Output the [x, y] coordinate of the center of the cell containing the given text.  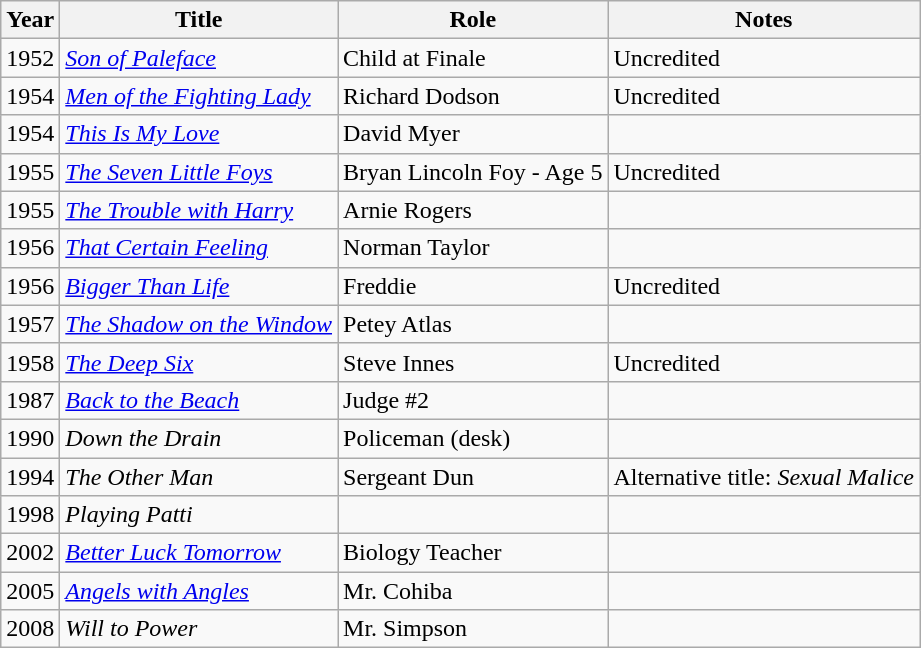
2002 [30, 553]
Playing Patti [199, 515]
David Myer [473, 134]
Steve Innes [473, 362]
1958 [30, 362]
Richard Dodson [473, 96]
Mr. Simpson [473, 629]
Norman Taylor [473, 248]
The Deep Six [199, 362]
1994 [30, 477]
Mr. Cohiba [473, 591]
Petey Atlas [473, 324]
1998 [30, 515]
Bryan Lincoln Foy - Age 5 [473, 172]
Angels with Angles [199, 591]
Sergeant Dun [473, 477]
Policeman (desk) [473, 438]
1957 [30, 324]
Alternative title: Sexual Malice [764, 477]
Judge #2 [473, 400]
2008 [30, 629]
1990 [30, 438]
Role [473, 20]
1987 [30, 400]
Will to Power [199, 629]
Son of Paleface [199, 58]
Arnie Rogers [473, 210]
This Is My Love [199, 134]
1952 [30, 58]
Better Luck Tomorrow [199, 553]
Biology Teacher [473, 553]
Down the Drain [199, 438]
Bigger Than Life [199, 286]
Child at Finale [473, 58]
The Other Man [199, 477]
Title [199, 20]
Men of the Fighting Lady [199, 96]
The Seven Little Foys [199, 172]
Notes [764, 20]
Back to the Beach [199, 400]
Year [30, 20]
That Certain Feeling [199, 248]
The Shadow on the Window [199, 324]
2005 [30, 591]
Freddie [473, 286]
The Trouble with Harry [199, 210]
